Find where the given text appears and provide that cell's center as (x, y) coordinate. 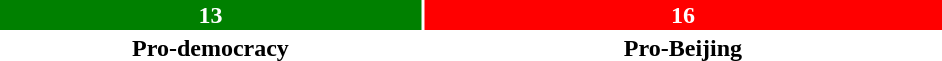
16 (683, 15)
13 (210, 15)
